Determine the (X, Y) coordinate at the center of the cell enclosing the given text.  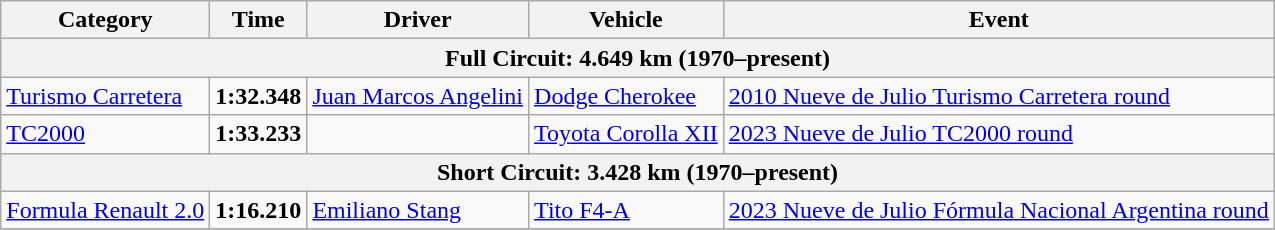
2023 Nueve de Julio TC2000 round (998, 134)
Juan Marcos Angelini (418, 96)
1:32.348 (258, 96)
2023 Nueve de Julio Fórmula Nacional Argentina round (998, 210)
TC2000 (106, 134)
Tito F4-A (626, 210)
2010 Nueve de Julio Turismo Carretera round (998, 96)
Toyota Corolla XII (626, 134)
Short Circuit: 3.428 km (1970–present) (638, 172)
Full Circuit: 4.649 km (1970–present) (638, 58)
Dodge Cherokee (626, 96)
Time (258, 20)
Vehicle (626, 20)
Formula Renault 2.0 (106, 210)
1:16.210 (258, 210)
Category (106, 20)
Turismo Carretera (106, 96)
Event (998, 20)
1:33.233 (258, 134)
Driver (418, 20)
Emiliano Stang (418, 210)
